Return the (x, y) coordinate for the center point of the cell that contains the specified text.  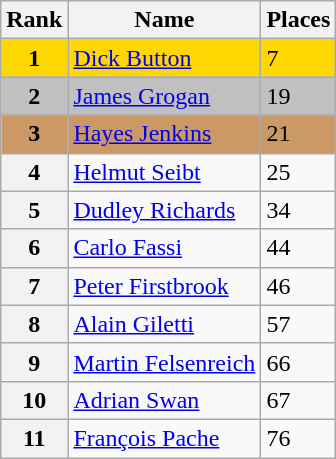
46 (298, 286)
Helmut Seibt (164, 172)
Dick Button (164, 58)
9 (34, 362)
5 (34, 210)
Dudley Richards (164, 210)
67 (298, 400)
Name (164, 20)
Places (298, 20)
2 (34, 96)
11 (34, 438)
4 (34, 172)
76 (298, 438)
James Grogan (164, 96)
Adrian Swan (164, 400)
1 (34, 58)
François Pache (164, 438)
Carlo Fassi (164, 248)
57 (298, 324)
Martin Felsenreich (164, 362)
21 (298, 134)
Alain Giletti (164, 324)
34 (298, 210)
8 (34, 324)
25 (298, 172)
Hayes Jenkins (164, 134)
44 (298, 248)
Peter Firstbrook (164, 286)
6 (34, 248)
Rank (34, 20)
19 (298, 96)
66 (298, 362)
10 (34, 400)
3 (34, 134)
